Extract the [x, y] coordinate from the center of the cell holding the provided text.  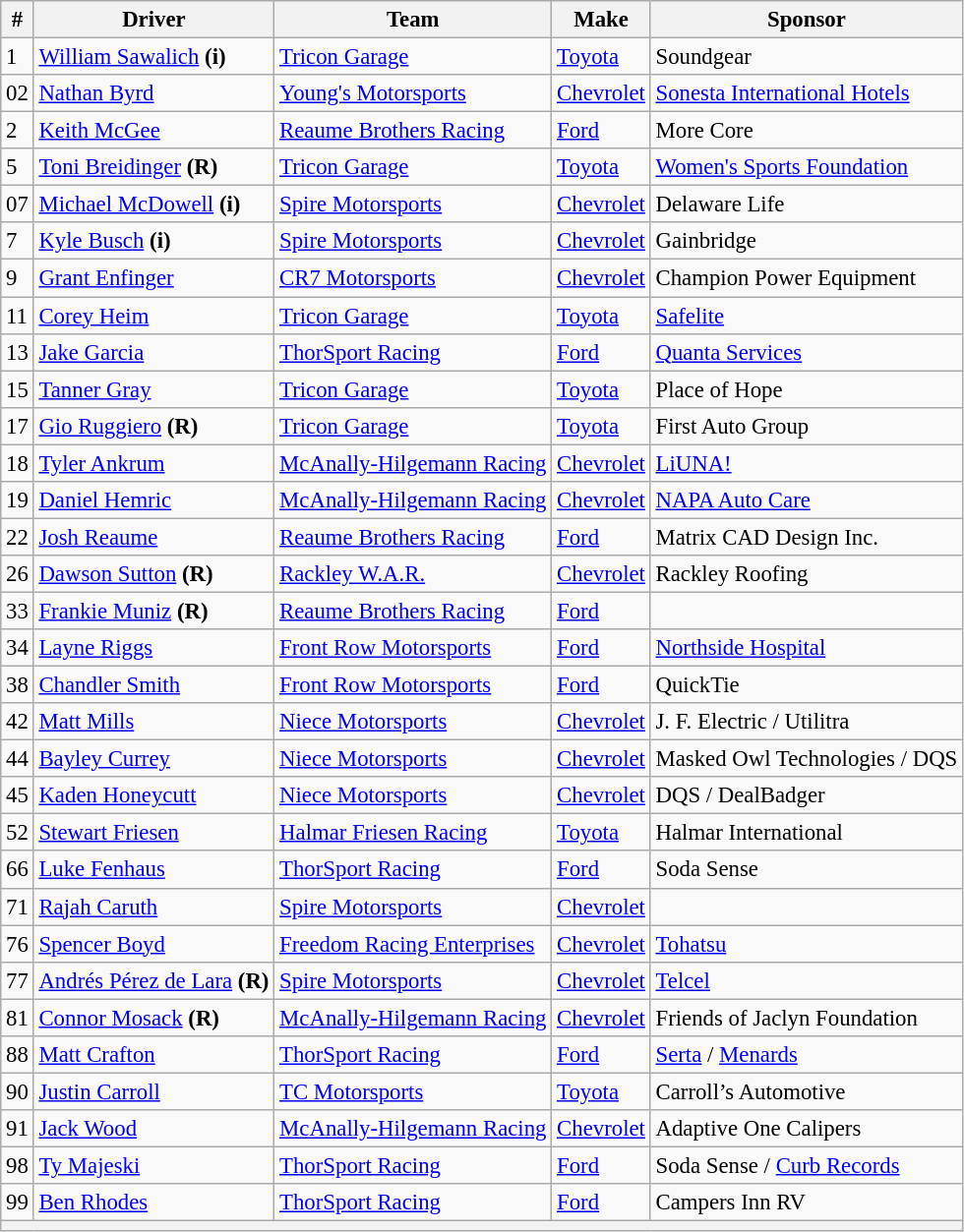
81 [18, 1018]
Quanta Services [807, 352]
Justin Carroll [153, 1091]
Halmar Friesen Racing [413, 833]
Rajah Caruth [153, 907]
Jack Wood [153, 1129]
1 [18, 57]
Nathan Byrd [153, 93]
Tohatsu [807, 944]
Delaware Life [807, 205]
Freedom Racing Enterprises [413, 944]
Soda Sense / Curb Records [807, 1165]
17 [18, 426]
Matrix CAD Design Inc. [807, 537]
LiUNA! [807, 463]
Michael McDowell (i) [153, 205]
Josh Reaume [153, 537]
Grant Enfinger [153, 278]
Kyle Busch (i) [153, 241]
Make [601, 20]
Sonesta International Hotels [807, 93]
Place of Hope [807, 389]
Andrés Pérez de Lara (R) [153, 980]
52 [18, 833]
Stewart Friesen [153, 833]
Dawson Sutton (R) [153, 574]
Luke Fenhaus [153, 870]
Sponsor [807, 20]
98 [18, 1165]
66 [18, 870]
15 [18, 389]
Frankie Muniz (R) [153, 611]
DQS / DealBadger [807, 795]
88 [18, 1055]
First Auto Group [807, 426]
7 [18, 241]
91 [18, 1129]
Layne Riggs [153, 648]
Masked Owl Technologies / DQS [807, 759]
Soda Sense [807, 870]
Gainbridge [807, 241]
Daniel Hemric [153, 500]
18 [18, 463]
Chandler Smith [153, 685]
Adaptive One Calipers [807, 1129]
Rackley W.A.R. [413, 574]
Jake Garcia [153, 352]
Telcel [807, 980]
NAPA Auto Care [807, 500]
Rackley Roofing [807, 574]
Matt Mills [153, 722]
Ty Majeski [153, 1165]
Serta / Menards [807, 1055]
44 [18, 759]
Toni Breidinger (R) [153, 167]
QuickTie [807, 685]
Driver [153, 20]
# [18, 20]
Team [413, 20]
22 [18, 537]
TC Motorsports [413, 1091]
Ben Rhodes [153, 1203]
9 [18, 278]
J. F. Electric / Utilitra [807, 722]
More Core [807, 131]
Keith McGee [153, 131]
33 [18, 611]
Tyler Ankrum [153, 463]
38 [18, 685]
76 [18, 944]
Spencer Boyd [153, 944]
Soundgear [807, 57]
90 [18, 1091]
11 [18, 316]
Corey Heim [153, 316]
Friends of Jaclyn Foundation [807, 1018]
Bayley Currey [153, 759]
CR7 Motorsports [413, 278]
Champion Power Equipment [807, 278]
Halmar International [807, 833]
34 [18, 648]
Carroll’s Automotive [807, 1091]
13 [18, 352]
Women's Sports Foundation [807, 167]
Young's Motorsports [413, 93]
19 [18, 500]
02 [18, 93]
Safelite [807, 316]
42 [18, 722]
Gio Ruggiero (R) [153, 426]
71 [18, 907]
45 [18, 795]
Tanner Gray [153, 389]
5 [18, 167]
26 [18, 574]
Kaden Honeycutt [153, 795]
William Sawalich (i) [153, 57]
Northside Hospital [807, 648]
Campers Inn RV [807, 1203]
Matt Crafton [153, 1055]
2 [18, 131]
77 [18, 980]
99 [18, 1203]
Connor Mosack (R) [153, 1018]
07 [18, 205]
